Return [X, Y] of the center of cell containing provided text 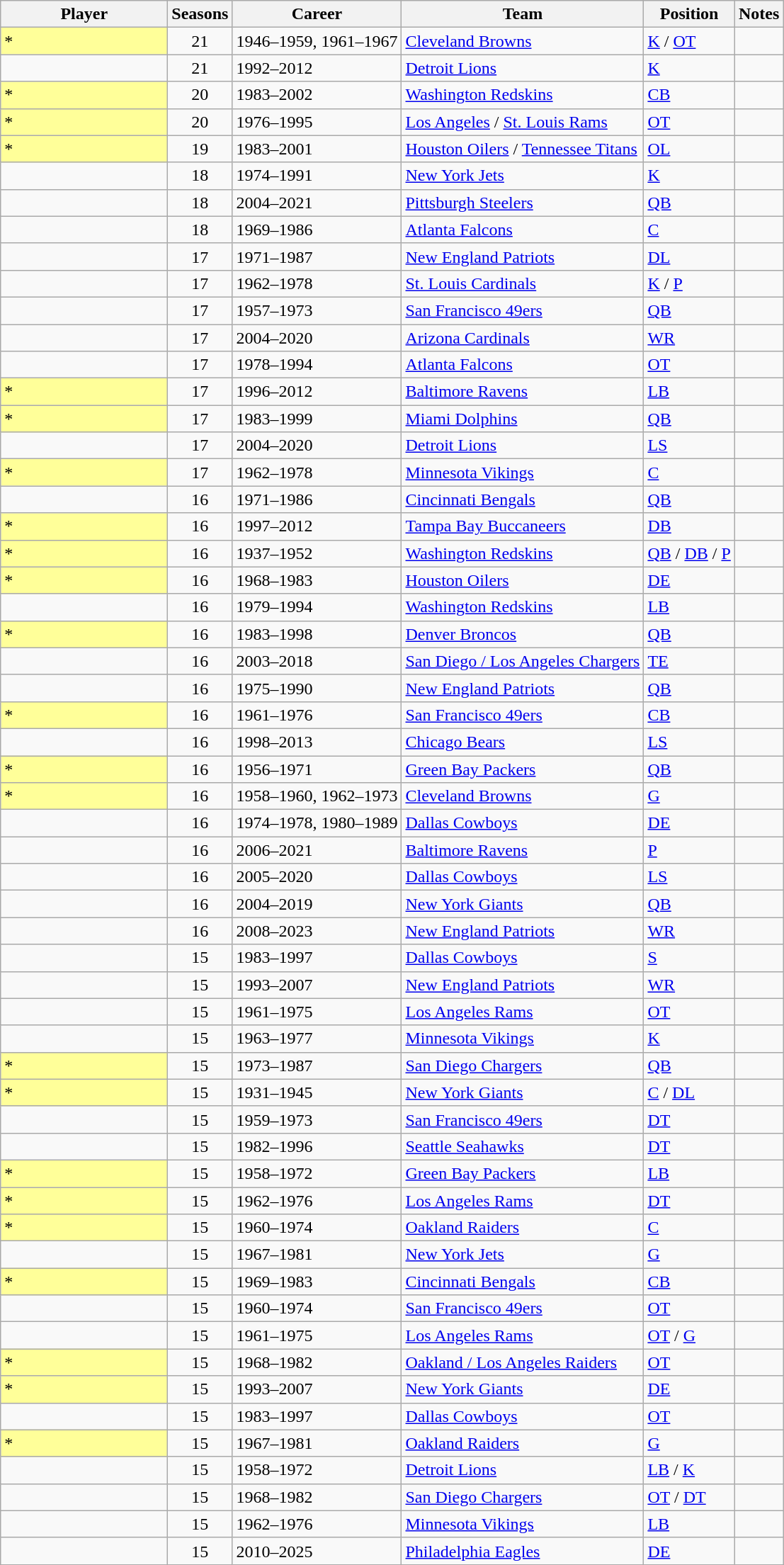
Player [84, 14]
Miami Dolphins [523, 419]
1983–2002 [317, 95]
2010–2025 [317, 1551]
1957–1973 [317, 310]
S [689, 958]
2004–2019 [317, 904]
K / OT [689, 41]
K / P [689, 283]
1992–2012 [317, 68]
19 [200, 149]
Seasons [200, 14]
OT / DT [689, 1497]
1996–2012 [317, 392]
1956–1971 [317, 769]
Notes [759, 14]
2008–2023 [317, 931]
1971–1987 [317, 256]
2005–2020 [317, 877]
1969–1983 [317, 1282]
TE [689, 661]
1998–2013 [317, 742]
2006–2021 [317, 850]
P [689, 850]
1974–1991 [317, 176]
1937–1952 [317, 553]
1982–1996 [317, 1146]
Seattle Seahawks [523, 1146]
1969–1986 [317, 230]
OT / G [689, 1335]
Philadelphia Eagles [523, 1551]
Los Angeles / St. Louis Rams [523, 122]
1983–1998 [317, 634]
QB / DB / P [689, 553]
1983–2001 [317, 149]
1979–1994 [317, 607]
OL [689, 149]
DL [689, 256]
C / DL [689, 1092]
San Diego / Los Angeles Chargers [523, 661]
1946–1959, 1961–1967 [317, 41]
Tampa Bay Buccaneers [523, 526]
1961–1976 [317, 715]
Denver Broncos [523, 634]
Chicago Bears [523, 742]
1973–1987 [317, 1066]
1983–1999 [317, 419]
DB [689, 526]
2003–2018 [317, 661]
1968–1983 [317, 580]
LB / K [689, 1470]
1974–1978, 1980–1989 [317, 823]
Career [317, 14]
1997–2012 [317, 526]
1931–1945 [317, 1092]
1978–1994 [317, 365]
1971–1986 [317, 499]
Team [523, 14]
1959–1973 [317, 1119]
Houston Oilers / Tennessee Titans [523, 149]
1976–1995 [317, 122]
Pittsburgh Steelers [523, 203]
2004–2021 [317, 203]
Arizona Cardinals [523, 338]
Oakland / Los Angeles Raiders [523, 1362]
1975–1990 [317, 688]
St. Louis Cardinals [523, 283]
Houston Oilers [523, 580]
1958–1960, 1962–1973 [317, 796]
Position [689, 14]
1963–1977 [317, 1039]
